Pinpoint the cell where the given text exists, returning its [x, y] midpoint coordinate. 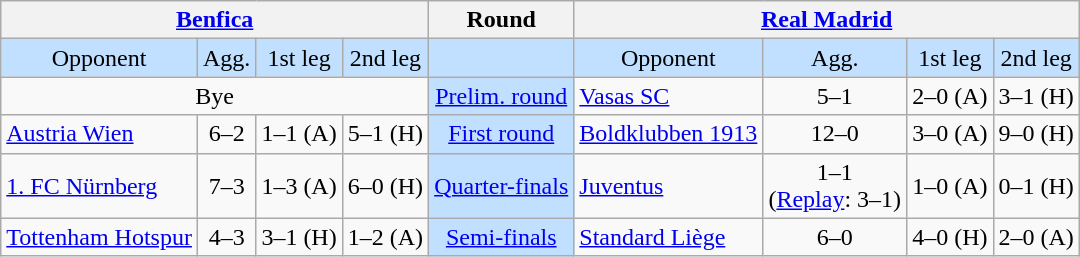
0–1 (H) [1036, 186]
Tottenham Hotspur [100, 237]
5–1 (H) [385, 134]
Standard Liège [668, 237]
Austria Wien [100, 134]
6–2 [226, 134]
Semi-finals [502, 237]
1–1 (A) [299, 134]
Prelim. round [502, 96]
1–0 (A) [950, 186]
3–0 (A) [950, 134]
1–3 (A) [299, 186]
Boldklubben 1913 [668, 134]
1–2 (A) [385, 237]
Juventus [668, 186]
Round [502, 20]
Quarter-finals [502, 186]
12–0 [835, 134]
5–1 [835, 96]
6–0 [835, 237]
1. FC Nürnberg [100, 186]
Benfica [215, 20]
First round [502, 134]
6–0 (H) [385, 186]
4–3 [226, 237]
9–0 (H) [1036, 134]
4–0 (H) [950, 237]
Real Madrid [827, 20]
7–3 [226, 186]
Vasas SC [668, 96]
1–1(Replay: 3–1) [835, 186]
Bye [215, 96]
